Return the [x, y] coordinate for the center point of the cell that contains the specified text.  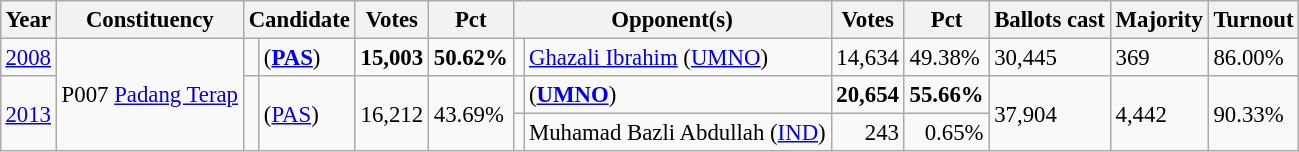
0.65% [946, 133]
16,212 [392, 114]
4,442 [1159, 114]
(UMNO) [678, 95]
Ghazali Ibrahim (UMNO) [678, 57]
37,904 [1050, 114]
14,634 [868, 57]
369 [1159, 57]
20,654 [868, 95]
2008 [28, 57]
Muhamad Bazli Abdullah (IND) [678, 133]
2013 [28, 114]
15,003 [392, 57]
90.33% [1254, 114]
243 [868, 133]
86.00% [1254, 57]
50.62% [470, 57]
55.66% [946, 95]
Candidate [299, 20]
49.38% [946, 57]
30,445 [1050, 57]
Ballots cast [1050, 20]
Year [28, 20]
Constituency [150, 20]
P007 Padang Terap [150, 94]
Turnout [1254, 20]
43.69% [470, 114]
Majority [1159, 20]
Opponent(s) [672, 20]
